Extract the [x, y] coordinate from the center of the cell holding the provided text.  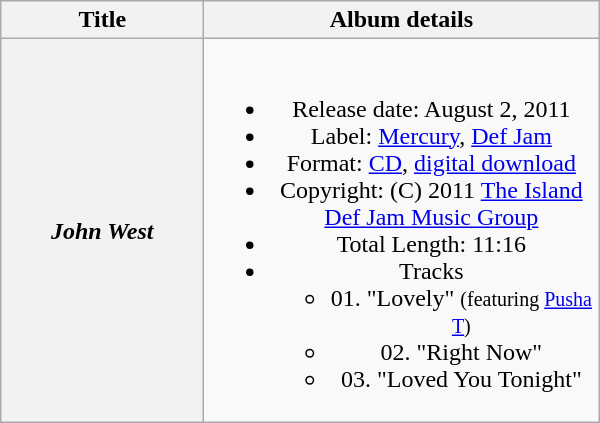
Title [102, 20]
John West [102, 230]
Album details [402, 20]
